Scan for the cell matching the given text and deliver its [X, Y] coordinate at center. 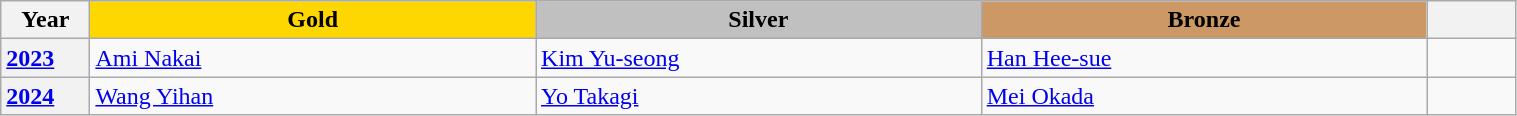
Bronze [1204, 20]
2024 [46, 96]
Wang Yihan [313, 96]
Han Hee-sue [1204, 58]
Mei Okada [1204, 96]
Yo Takagi [759, 96]
Gold [313, 20]
2023 [46, 58]
Ami Nakai [313, 58]
Year [46, 20]
Silver [759, 20]
Kim Yu-seong [759, 58]
